Return the [X, Y] coordinate for the center point of the cell that contains the specified text.  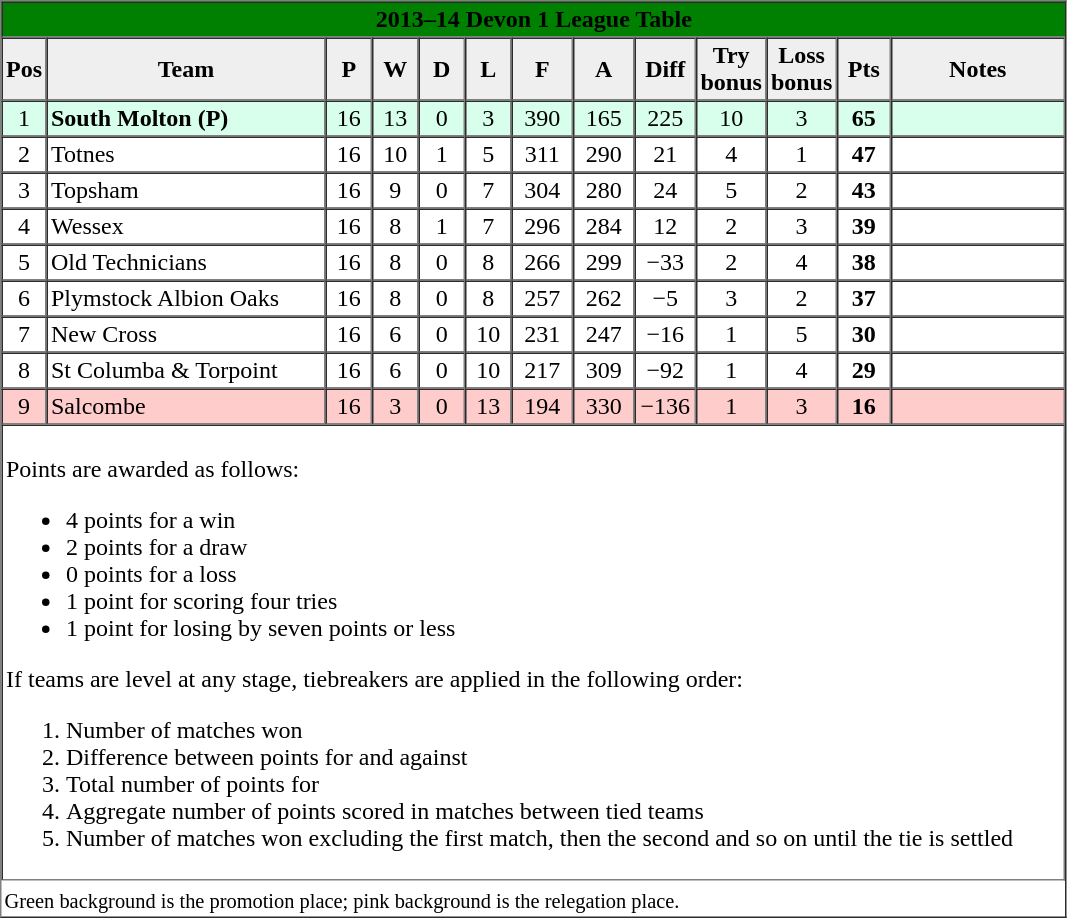
266 [543, 262]
309 [604, 370]
−5 [665, 298]
217 [543, 370]
21 [665, 154]
New Cross [186, 334]
24 [665, 190]
47 [864, 154]
30 [864, 334]
311 [543, 154]
257 [543, 298]
2013–14 Devon 1 League Table [534, 20]
194 [543, 406]
Salcombe [186, 406]
231 [543, 334]
65 [864, 118]
−136 [665, 406]
284 [604, 226]
−92 [665, 370]
247 [604, 334]
D [441, 70]
Team [186, 70]
A [604, 70]
Old Technicians [186, 262]
304 [543, 190]
Green background is the promotion place; pink background is the relegation place. [446, 901]
Pos [24, 70]
Pts [864, 70]
F [543, 70]
−33 [665, 262]
Plymstock Albion Oaks [186, 298]
262 [604, 298]
165 [604, 118]
280 [604, 190]
37 [864, 298]
12 [665, 226]
39 [864, 226]
299 [604, 262]
Topsham [186, 190]
290 [604, 154]
Notes [978, 70]
W [395, 70]
P [349, 70]
Diff [665, 70]
St Columba & Torpoint [186, 370]
29 [864, 370]
L [488, 70]
38 [864, 262]
225 [665, 118]
South Molton (P) [186, 118]
Wessex [186, 226]
390 [543, 118]
Try bonus [731, 70]
−16 [665, 334]
330 [604, 406]
Totnes [186, 154]
296 [543, 226]
Loss bonus [801, 70]
43 [864, 190]
